Capture the cell that displays the provided text and extract its (X, Y) central coordinate. 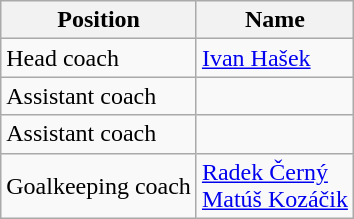
Ivan Hašek (274, 58)
Goalkeeping coach (99, 186)
Position (99, 20)
Radek Černý Matúš Kozáčik (274, 186)
Name (274, 20)
Head coach (99, 58)
